From the cell containing the given text, extract its center point as [x, y] coordinate. 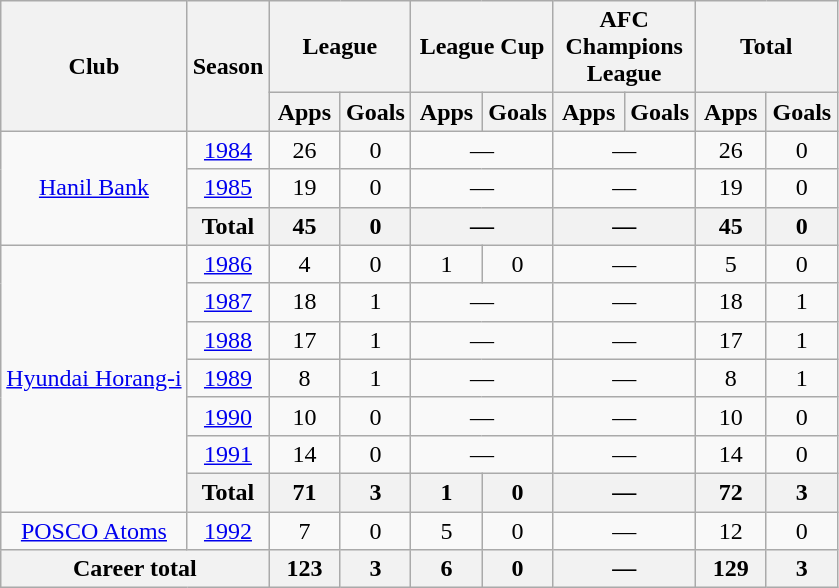
4 [304, 264]
Hyundai Horang-i [94, 378]
1985 [228, 188]
Career total [135, 569]
POSCO Atoms [94, 531]
123 [304, 569]
League [340, 47]
League Cup [482, 47]
Club [94, 66]
Hanil Bank [94, 188]
1990 [228, 416]
129 [730, 569]
1987 [228, 302]
1988 [228, 340]
1989 [228, 378]
1986 [228, 264]
6 [446, 569]
Season [228, 66]
AFC Champions League [624, 47]
1984 [228, 150]
1992 [228, 531]
71 [304, 492]
12 [730, 531]
7 [304, 531]
1991 [228, 454]
72 [730, 492]
